For the text-containing cell, return its midpoint in (X, Y) coordinate format. 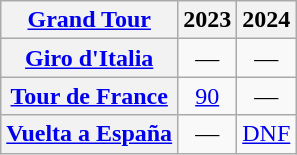
DNF (266, 134)
2024 (266, 20)
Giro d'Italia (90, 58)
Grand Tour (90, 20)
90 (208, 96)
2023 (208, 20)
Vuelta a España (90, 134)
Tour de France (90, 96)
